Detect which cell encompasses the target text, then output its [x, y] center coordinate. 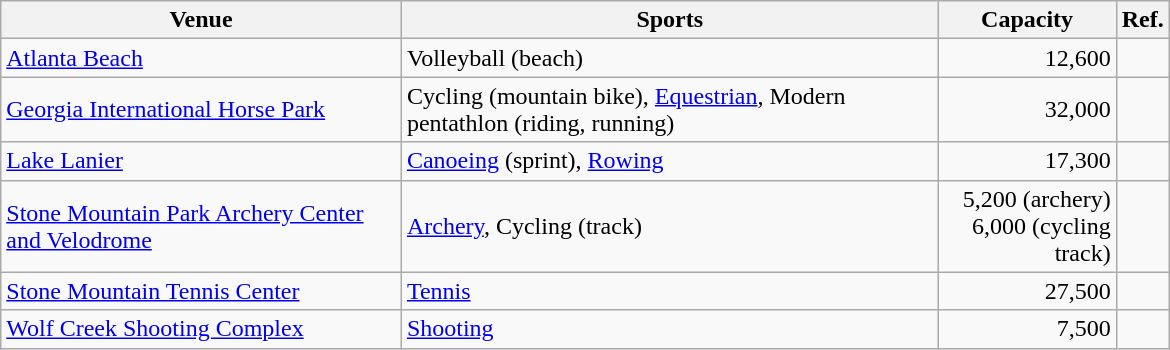
27,500 [1027, 291]
Tennis [670, 291]
17,300 [1027, 161]
Georgia International Horse Park [202, 110]
Atlanta Beach [202, 58]
Sports [670, 20]
Venue [202, 20]
12,600 [1027, 58]
5,200 (archery)6,000 (cycling track) [1027, 226]
Stone Mountain Park Archery Center and Velodrome [202, 226]
Cycling (mountain bike), Equestrian, Modern pentathlon (riding, running) [670, 110]
Archery, Cycling (track) [670, 226]
7,500 [1027, 329]
32,000 [1027, 110]
Capacity [1027, 20]
Shooting [670, 329]
Volleyball (beach) [670, 58]
Lake Lanier [202, 161]
Ref. [1142, 20]
Stone Mountain Tennis Center [202, 291]
Wolf Creek Shooting Complex [202, 329]
Canoeing (sprint), Rowing [670, 161]
